Extract the (x, y) coordinate from the center of the cell holding the provided text.  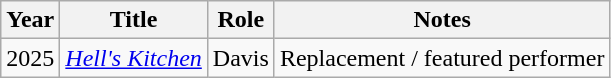
Year (30, 20)
Davis (240, 58)
Hell's Kitchen (134, 58)
2025 (30, 58)
Replacement / featured performer (442, 58)
Role (240, 20)
Notes (442, 20)
Title (134, 20)
